Locate the cell with the specified text and output its [x, y] center coordinate. 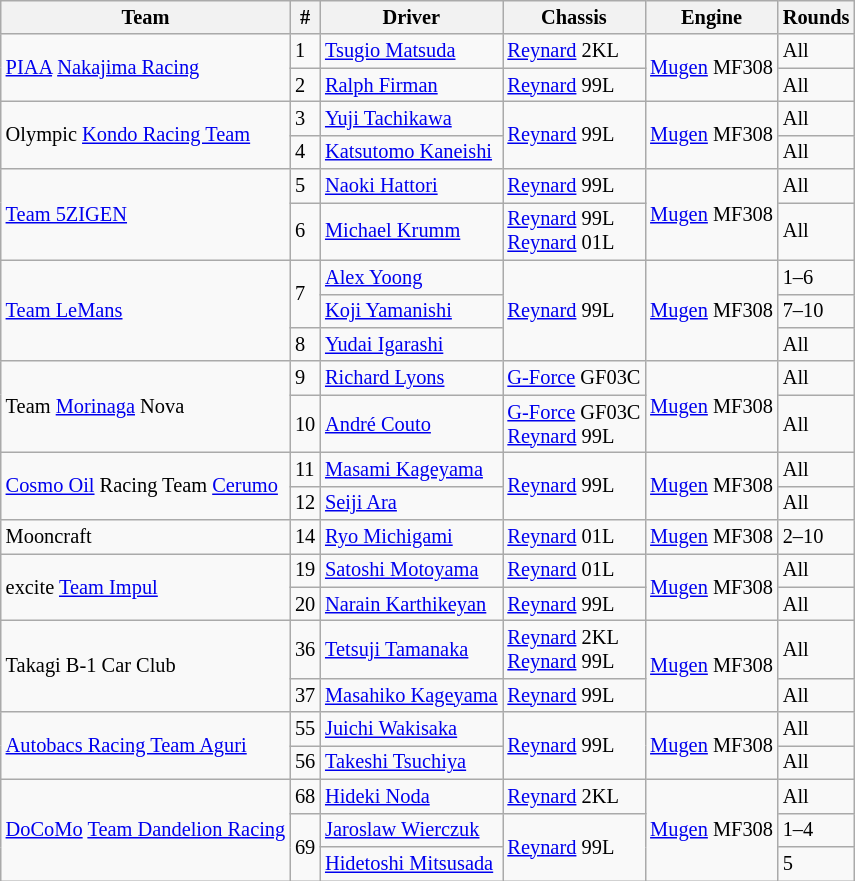
55 [305, 729]
excite Team Impul [146, 586]
Hidetoshi Mitsusada [411, 863]
André Couto [411, 424]
1–4 [816, 830]
1–6 [816, 277]
Reynard 2KLReynard 99L [574, 649]
PIAA Nakajima Racing [146, 68]
Naoki Hattori [411, 186]
Driver [411, 17]
Jaroslaw Wierczuk [411, 830]
Chassis [574, 17]
19 [305, 570]
Reynard 99LReynard 01L [574, 231]
Michael Krumm [411, 231]
Team 5ZIGEN [146, 214]
Autobacs Racing Team Aguri [146, 746]
20 [305, 604]
Masami Kageyama [411, 469]
Ralph Firman [411, 85]
Takeshi Tsuchiya [411, 762]
G-Force GF03CReynard 99L [574, 424]
12 [305, 503]
Koji Yamanishi [411, 311]
4 [305, 152]
69 [305, 846]
Alex Yoong [411, 277]
Yuji Tachikawa [411, 118]
Rounds [816, 17]
36 [305, 649]
7–10 [816, 311]
9 [305, 378]
G-Force GF03C [574, 378]
Team Morinaga Nova [146, 406]
Takagi B-1 Car Club [146, 666]
Yudai Igarashi [411, 344]
10 [305, 424]
2 [305, 85]
Cosmo Oil Racing Team Cerumo [146, 486]
Team [146, 17]
11 [305, 469]
68 [305, 796]
Katsutomo Kaneishi [411, 152]
Tetsuji Tamanaka [411, 649]
37 [305, 695]
Engine [712, 17]
56 [305, 762]
6 [305, 231]
2–10 [816, 537]
DoCoMo Team Dandelion Racing [146, 830]
14 [305, 537]
Narain Karthikeyan [411, 604]
Tsugio Matsuda [411, 51]
1 [305, 51]
# [305, 17]
Hideki Noda [411, 796]
7 [305, 294]
8 [305, 344]
Olympic Kondo Racing Team [146, 134]
Richard Lyons [411, 378]
Satoshi Motoyama [411, 570]
Masahiko Kageyama [411, 695]
Team LeMans [146, 310]
Seiji Ara [411, 503]
Mooncraft [146, 537]
Ryo Michigami [411, 537]
Juichi Wakisaka [411, 729]
3 [305, 118]
